Determine the (X, Y) coordinate at the center of the cell enclosing the given text.  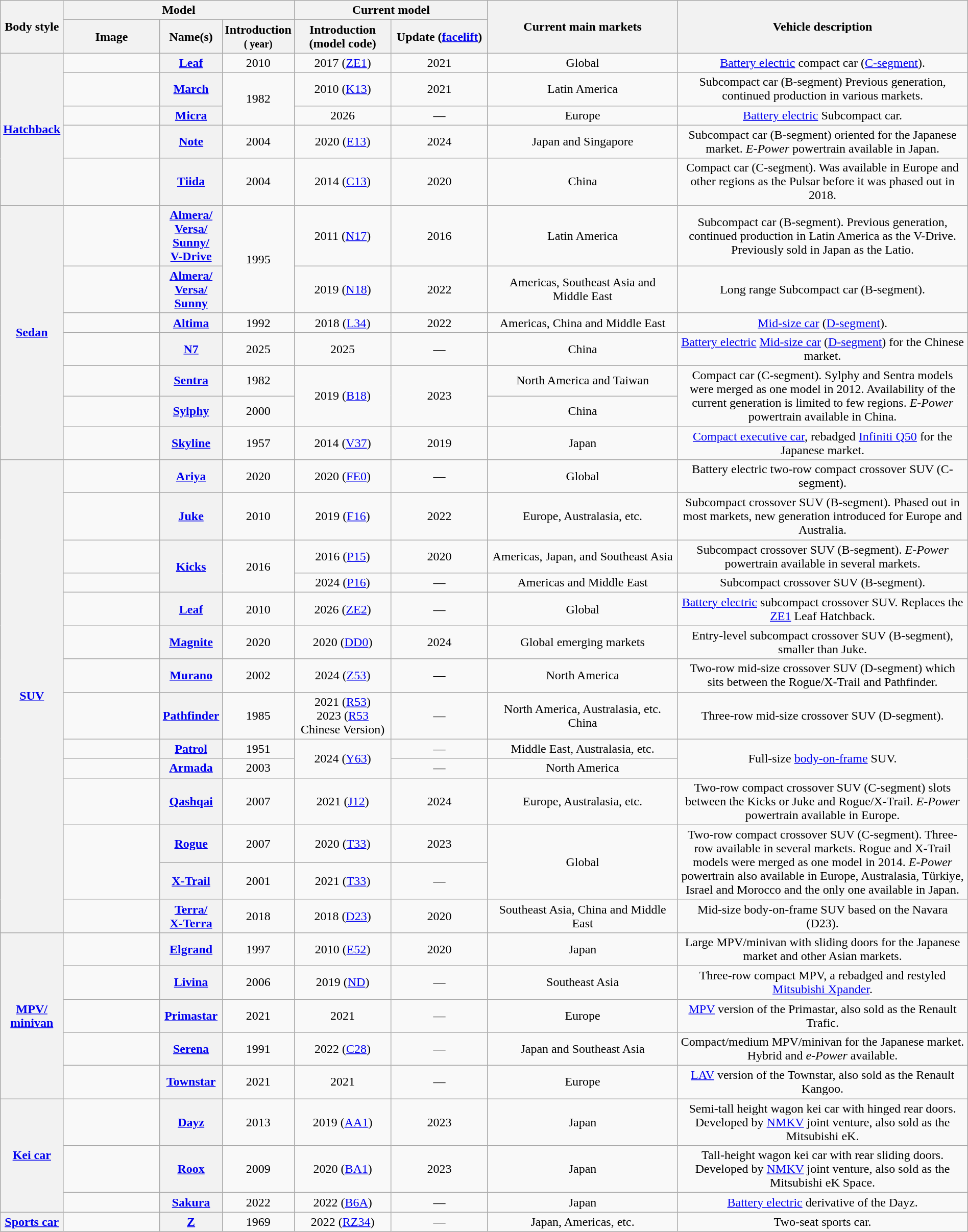
Almera/Versa/Sunny/V-Drive (191, 236)
Japan and Southeast Asia (583, 1049)
Southeast Asia, China and Middle East (583, 916)
Micra (191, 115)
2020 (FE0) (342, 477)
Americas, Japan, and Southeast Asia (583, 556)
2020 (E13) (342, 142)
1969 (258, 1222)
2000 (258, 411)
Three-row mid-size crossover SUV (D-segment). (822, 716)
Global emerging markets (583, 642)
N7 (191, 349)
Subcompact crossover SUV (B-segment). (822, 583)
Battery electric Mid-size car (D-segment) for the Chinese market. (822, 349)
Introduction (model code) (342, 37)
2021 (R53)2023 (R53 Chinese Version) (342, 716)
Two-row compact crossover SUV (C-segment) slots between the Kicks or Juke and Rogue/X-Trail. E-Power powertrain available in Europe. (822, 801)
2020 (BA1) (342, 1169)
2017 (ZE1) (342, 63)
Tiida (191, 182)
Mid-size body-on-frame SUV based on the Navara (D23). (822, 916)
2002 (258, 676)
2013 (258, 1122)
Skyline (191, 443)
March (191, 89)
2026 (ZE2) (342, 609)
Japan, Americas, etc. (583, 1222)
Subcompact car (B-segment) Previous generation, continued production in various markets. (822, 89)
2010 (E52) (342, 949)
Livina (191, 982)
Kicks (191, 566)
Image (111, 37)
Subcompact car (B-segment). Previous generation, continued production in Latin America as the V-Drive. Previously sold in Japan as the Latio. (822, 236)
Sylphy (191, 411)
Subcompact crossover SUV (B-segment). Phased out in most markets, new generation introduced for Europe and Australia. (822, 516)
Battery electric subcompact crossover SUV. Replaces the ZE1 Leaf Hatchback. (822, 609)
Terra/X-Terra (191, 916)
Body style (32, 27)
2018 (258, 916)
1995 (258, 259)
2020 (DD0) (342, 642)
2018 (L34) (342, 323)
2021 (T33) (342, 881)
Note (191, 142)
1957 (258, 443)
Dayz (191, 1122)
2019 (439, 443)
Southeast Asia (583, 982)
Murano (191, 676)
2021 (J12) (342, 801)
Vehicle description (822, 27)
2024 (Y63) (342, 758)
2009 (258, 1169)
1992 (258, 323)
Battery electric derivative of the Dayz. (822, 1202)
Almera/Versa/Sunny (191, 289)
Three-row compact MPV, a rebadged and restyled Mitsubishi Xpander. (822, 982)
Roox (191, 1169)
2022 (RZ34) (342, 1222)
Elgrand (191, 949)
Two-seat sports car. (822, 1222)
Sakura (191, 1202)
2020 (T33) (342, 843)
2016 (P15) (342, 556)
1951 (258, 749)
Ariya (191, 477)
X-Trail (191, 881)
MPV/minivan (32, 1016)
Current model (391, 10)
Compact car (C-segment). Was available in Europe and other regions as the Pulsar before it was phased out in 2018. (822, 182)
Primastar (191, 1016)
Juke (191, 516)
Compact executive car, rebadged Infiniti Q50 for the Japanese market. (822, 443)
Battery electric two-row compact crossover SUV (C-segment). (822, 477)
Americas, China and Middle East (583, 323)
Japan and Singapore (583, 142)
LAV version of the Townstar, also sold as the Renault Kangoo. (822, 1082)
Introduction( year) (258, 37)
2006 (258, 982)
2001 (258, 881)
Americas and Middle East (583, 583)
Large MPV/minivan with sliding doors for the Japanese market and other Asian markets. (822, 949)
Compact/medium MPV/minivan for the Japanese market. Hybrid and e-Power available. (822, 1049)
2019 (AA1) (342, 1122)
2024 (Z53) (342, 676)
Sentra (191, 381)
MPV version of the Primastar, also sold as the Renault Trafic. (822, 1016)
Armada (191, 768)
2022 (B6A) (342, 1202)
Altima (191, 323)
Model (179, 10)
Subcompact car (B-segment) oriented for the Japanese market. E-Power powertrain available in Japan. (822, 142)
2014 (C13) (342, 182)
Middle East, Australasia, etc. (583, 749)
Mid-size car (D-segment). (822, 323)
North America and Taiwan (583, 381)
SUV (32, 696)
2019 (B18) (342, 396)
Long range Subcompact car (B-segment). (822, 289)
2019 (F16) (342, 516)
Update (facelift) (439, 37)
Subcompact crossover SUV (B-segment). E-Power powertrain available in several markets. (822, 556)
Current main markets (583, 27)
Pathfinder (191, 716)
2019 (N18) (342, 289)
Sports car (32, 1222)
Rogue (191, 843)
2003 (258, 768)
Kei car (32, 1155)
North America, Australasia, etc.China (583, 716)
Qashqai (191, 801)
2018 (D23) (342, 916)
Hatchback (32, 129)
2014 (V37) (342, 443)
Sedan (32, 332)
Two-row mid-size crossover SUV (D-segment) which sits between the Rogue/X-Trail and Pathfinder. (822, 676)
Patrol (191, 749)
1991 (258, 1049)
1997 (258, 949)
1985 (258, 716)
Z (191, 1222)
2010 (K13) (342, 89)
Battery electric compact car (C-segment). (822, 63)
2022 (C28) (342, 1049)
2011 (N17) (342, 236)
Americas, Southeast Asia and Middle East (583, 289)
Battery electric Subcompact car. (822, 115)
2026 (342, 115)
Magnite (191, 642)
Name(s) (191, 37)
Semi-tall height wagon kei car with hinged rear doors. Developed by NMKV joint venture, also sold as the Mitsubishi eK. (822, 1122)
Townstar (191, 1082)
2019 (ND) (342, 982)
Serena (191, 1049)
Tall-height wagon kei car with rear sliding doors. Developed by NMKV joint venture, also sold as the Mitsubishi eK Space. (822, 1169)
Full-size body-on-frame SUV. (822, 758)
2024 (P16) (342, 583)
Entry-level subcompact crossover SUV (B-segment), smaller than Juke. (822, 642)
